From the cell containing the given text, extract its center point as (x, y) coordinate. 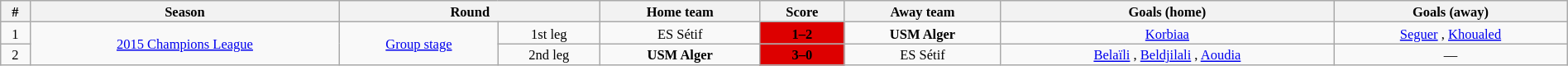
Korbiaa (1168, 33)
Season (185, 12)
Goals (home) (1168, 12)
1 (15, 33)
Away team (923, 12)
— (1451, 54)
1–2 (802, 33)
2015 Champions League (185, 44)
Seguer , Khoualed (1451, 33)
Goals (away) (1451, 12)
2nd leg (549, 54)
1st leg (549, 33)
Round (470, 12)
2 (15, 54)
Home team (680, 12)
Score (802, 12)
Group stage (418, 44)
3–0 (802, 54)
# (15, 12)
Belaïli , Beldjilali , Aoudia (1168, 54)
